Output the (x, y) coordinate of the center of the cell containing the given text.  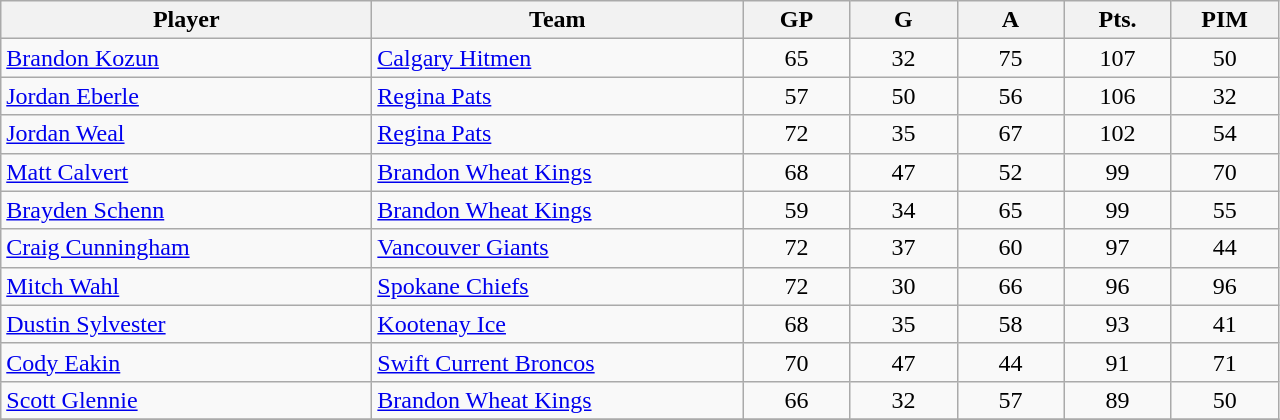
Cody Eakin (186, 362)
Player (186, 20)
30 (904, 286)
G (904, 20)
75 (1010, 58)
106 (1118, 96)
Brayden Schenn (186, 210)
Matt Calvert (186, 172)
Swift Current Broncos (558, 362)
GP (796, 20)
Scott Glennie (186, 400)
Team (558, 20)
52 (1010, 172)
54 (1224, 134)
107 (1118, 58)
Spokane Chiefs (558, 286)
Jordan Eberle (186, 96)
71 (1224, 362)
60 (1010, 248)
67 (1010, 134)
Pts. (1118, 20)
Jordan Weal (186, 134)
A (1010, 20)
Vancouver Giants (558, 248)
91 (1118, 362)
41 (1224, 324)
PIM (1224, 20)
102 (1118, 134)
Dustin Sylvester (186, 324)
93 (1118, 324)
Kootenay Ice (558, 324)
Brandon Kozun (186, 58)
Mitch Wahl (186, 286)
97 (1118, 248)
34 (904, 210)
59 (796, 210)
Craig Cunningham (186, 248)
58 (1010, 324)
Calgary Hitmen (558, 58)
55 (1224, 210)
37 (904, 248)
89 (1118, 400)
56 (1010, 96)
